Output the (X, Y) coordinate of the center of the cell containing the given text.  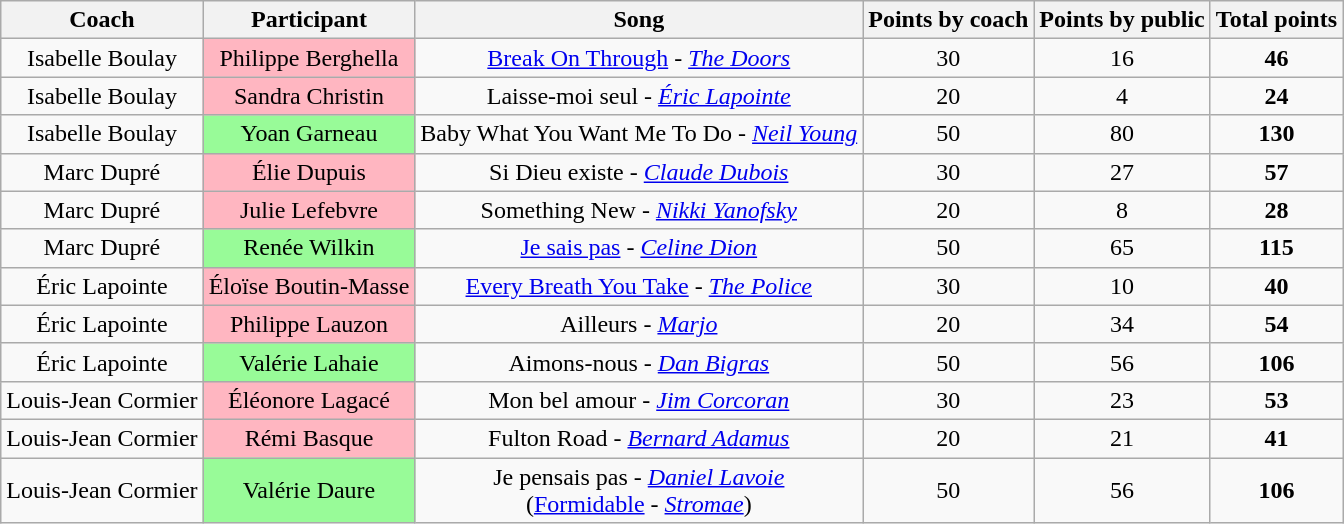
Philippe Berghella (309, 58)
Participant (309, 20)
Renée Wilkin (309, 248)
Si Dieu existe - Claude Dubois (639, 172)
Every Breath You Take - The Police (639, 286)
46 (1276, 58)
Yoan Garneau (309, 134)
23 (1122, 400)
Je sais pas - Celine Dion (639, 248)
Points by coach (948, 20)
4 (1122, 96)
54 (1276, 324)
115 (1276, 248)
Élie Dupuis (309, 172)
Rémi Basque (309, 438)
Baby What You Want Me To Do - Neil Young (639, 134)
40 (1276, 286)
21 (1122, 438)
Coach (102, 20)
Fulton Road - Bernard Adamus (639, 438)
80 (1122, 134)
41 (1276, 438)
16 (1122, 58)
34 (1122, 324)
Song (639, 20)
Éloïse Boutin-Masse (309, 286)
Valérie Lahaie (309, 362)
65 (1122, 248)
8 (1122, 210)
Ailleurs - Marjo (639, 324)
Julie Lefebvre (309, 210)
53 (1276, 400)
10 (1122, 286)
Sandra Christin (309, 96)
Break On Through - The Doors (639, 58)
Philippe Lauzon (309, 324)
Mon bel amour - Jim Corcoran (639, 400)
Total points (1276, 20)
130 (1276, 134)
27 (1122, 172)
24 (1276, 96)
28 (1276, 210)
Laisse-moi seul - Éric Lapointe (639, 96)
Valérie Daure (309, 490)
Points by public (1122, 20)
57 (1276, 172)
Something New - Nikki Yanofsky (639, 210)
Je pensais pas - Daniel Lavoie(Formidable - Stromae) (639, 490)
Aimons-nous - Dan Bigras (639, 362)
Éléonore Lagacé (309, 400)
